For the text-containing cell, return its midpoint in [x, y] coordinate format. 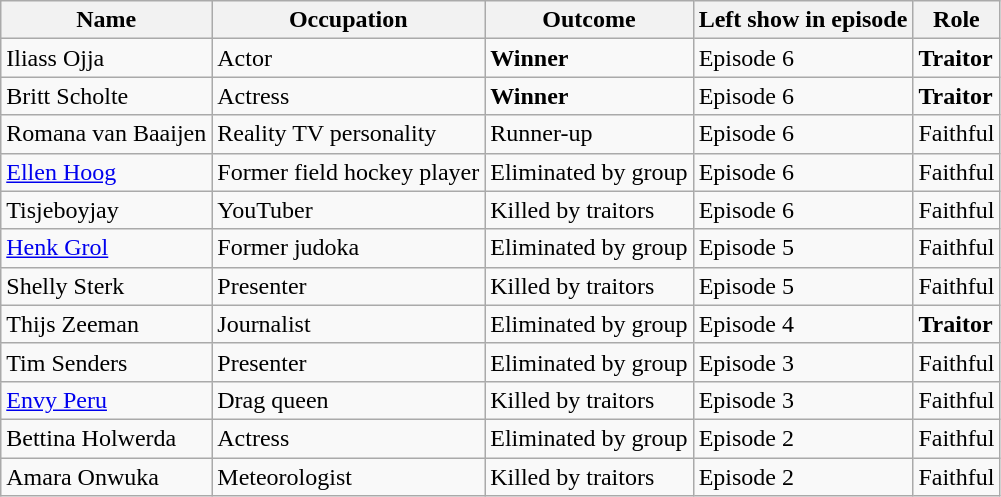
Ellen Hoog [106, 172]
Former field hockey player [348, 172]
Former judoka [348, 248]
Journalist [348, 324]
Tim Senders [106, 362]
Amara Onwuka [106, 477]
Thijs Zeeman [106, 324]
Left show in episode [803, 20]
YouTuber [348, 210]
Envy Peru [106, 400]
Episode 4 [803, 324]
Drag queen [348, 400]
Romana van Baaijen [106, 134]
Iliass Ojja [106, 58]
Bettina Holwerda [106, 438]
Henk Grol [106, 248]
Runner-up [589, 134]
Occupation [348, 20]
Meteorologist [348, 477]
Role [956, 20]
Britt Scholte [106, 96]
Actor [348, 58]
Name [106, 20]
Tisjeboyjay [106, 210]
Outcome [589, 20]
Reality TV personality [348, 134]
Shelly Sterk [106, 286]
